Return the (X, Y) coordinate for the center point of the cell that contains the specified text.  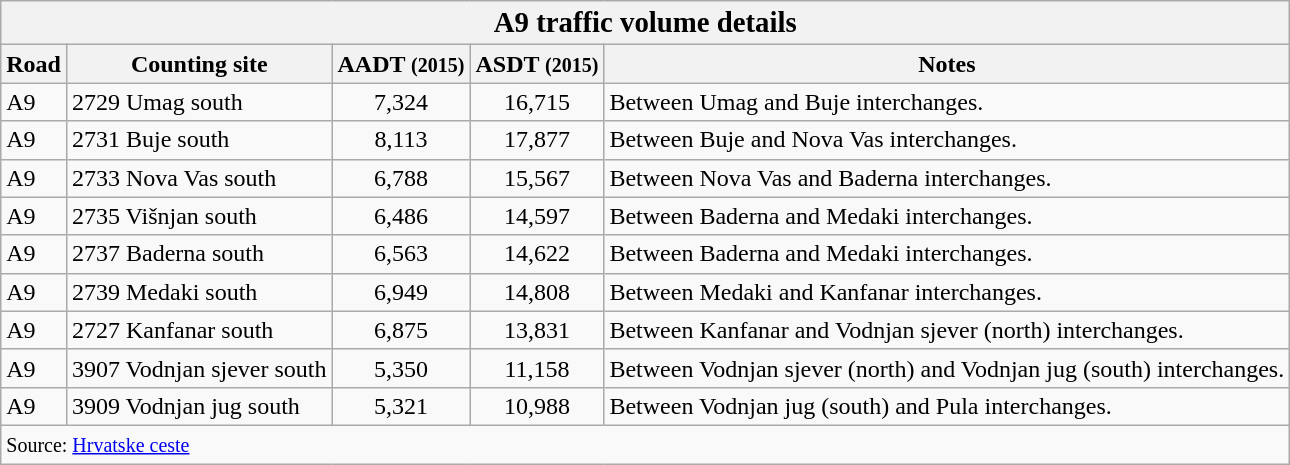
15,567 (537, 178)
Between Umag and Buje interchanges. (947, 102)
10,988 (537, 406)
17,877 (537, 140)
6,949 (401, 292)
A9 traffic volume details (646, 23)
Between Medaki and Kanfanar interchanges. (947, 292)
3909 Vodnjan jug south (199, 406)
16,715 (537, 102)
Between Vodnjan sjever (north) and Vodnjan jug (south) interchanges. (947, 368)
Between Vodnjan jug (south) and Pula interchanges. (947, 406)
2731 Buje south (199, 140)
Between Nova Vas and Baderna interchanges. (947, 178)
5,321 (401, 406)
Between Kanfanar and Vodnjan sjever (north) interchanges. (947, 330)
6,875 (401, 330)
2739 Medaki south (199, 292)
14,622 (537, 254)
Between Buje and Nova Vas interchanges. (947, 140)
ASDT (2015) (537, 64)
7,324 (401, 102)
Road (34, 64)
2735 Višnjan south (199, 216)
14,597 (537, 216)
13,831 (537, 330)
5,350 (401, 368)
14,808 (537, 292)
6,563 (401, 254)
AADT (2015) (401, 64)
2727 Kanfanar south (199, 330)
6,788 (401, 178)
3907 Vodnjan sjever south (199, 368)
Counting site (199, 64)
2737 Baderna south (199, 254)
11,158 (537, 368)
Source: Hrvatske ceste (646, 444)
6,486 (401, 216)
2729 Umag south (199, 102)
2733 Nova Vas south (199, 178)
8,113 (401, 140)
Notes (947, 64)
